Pinpoint the cell where the given text exists, returning its (X, Y) midpoint coordinate. 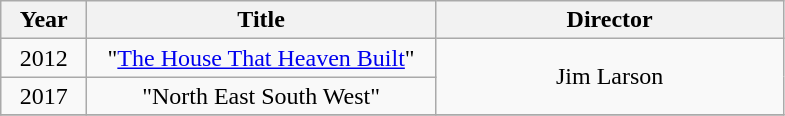
Title (262, 20)
Year (44, 20)
Director (610, 20)
"The House That Heaven Built" (262, 58)
Jim Larson (610, 77)
2012 (44, 58)
2017 (44, 96)
"North East South West" (262, 96)
